For the text-containing cell, return its midpoint in (x, y) coordinate format. 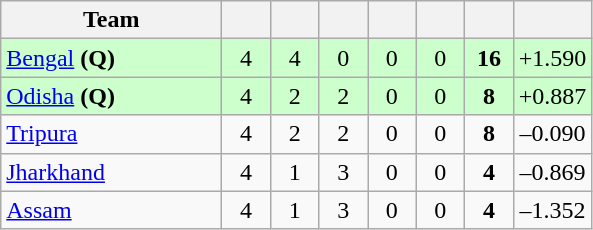
Odisha (Q) (112, 96)
–0.090 (552, 134)
+1.590 (552, 58)
Team (112, 20)
16 (490, 58)
Jharkhand (112, 172)
–1.352 (552, 210)
–0.869 (552, 172)
+0.887 (552, 96)
Assam (112, 210)
Tripura (112, 134)
Bengal (Q) (112, 58)
